For the text-containing cell, return its midpoint in [X, Y] coordinate format. 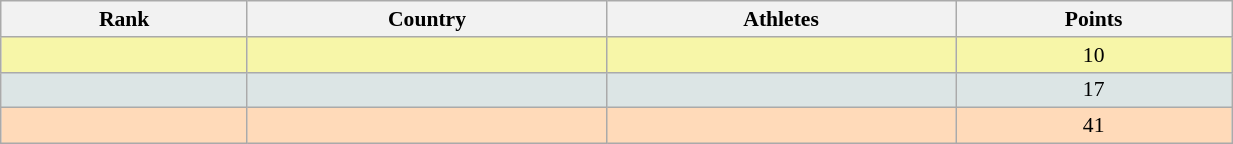
41 [1094, 126]
Points [1094, 19]
Country [426, 19]
10 [1094, 55]
17 [1094, 90]
Rank [124, 19]
Athletes [782, 19]
